For the text-containing cell, return its midpoint in [x, y] coordinate format. 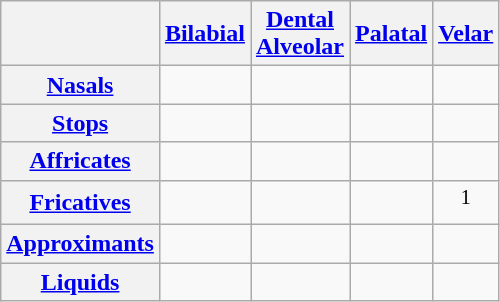
DentalAlveolar [300, 34]
Nasals [80, 85]
Velar [466, 34]
Fricatives [80, 202]
Approximants [80, 244]
1 [466, 202]
Stops [80, 123]
Liquids [80, 282]
Palatal [392, 34]
Affricates [80, 161]
Bilabial [204, 34]
